For the text-containing cell, return its midpoint in (X, Y) coordinate format. 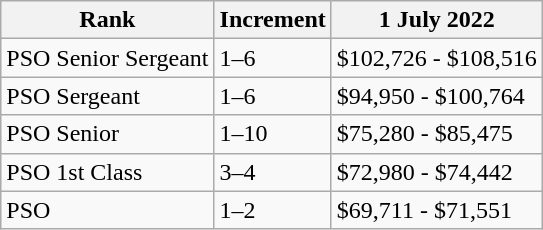
PSO (108, 210)
PSO Senior (108, 134)
1–2 (272, 210)
PSO Sergeant (108, 96)
PSO 1st Class (108, 172)
Increment (272, 20)
$72,980 - $74,442 (436, 172)
1–10 (272, 134)
$75,280 - $85,475 (436, 134)
1 July 2022 (436, 20)
3–4 (272, 172)
PSO Senior Sergeant (108, 58)
Rank (108, 20)
$102,726 - $108,516 (436, 58)
$94,950 - $100,764 (436, 96)
$69,711 - $71,551 (436, 210)
